From the cell containing the given text, extract its center point as (X, Y) coordinate. 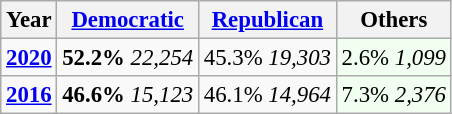
7.3% 2,376 (394, 95)
2016 (29, 95)
2020 (29, 58)
Others (394, 20)
46.1% 14,964 (267, 95)
52.2% 22,254 (128, 58)
Year (29, 20)
Republican (267, 20)
Democratic (128, 20)
45.3% 19,303 (267, 58)
2.6% 1,099 (394, 58)
46.6% 15,123 (128, 95)
